Extract the [x, y] coordinate from the center of the cell holding the provided text.  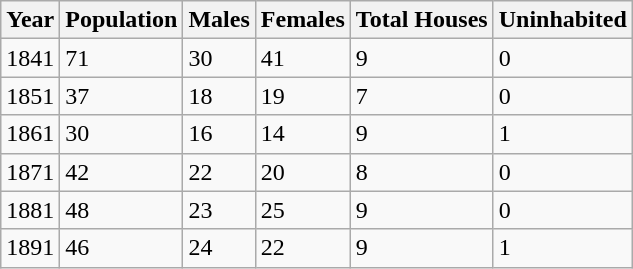
71 [122, 58]
7 [422, 96]
48 [122, 210]
1851 [30, 96]
16 [219, 134]
8 [422, 172]
42 [122, 172]
Uninhabited [562, 20]
25 [302, 210]
37 [122, 96]
41 [302, 58]
24 [219, 248]
Year [30, 20]
1841 [30, 58]
19 [302, 96]
Total Houses [422, 20]
1871 [30, 172]
Females [302, 20]
Males [219, 20]
1861 [30, 134]
23 [219, 210]
Population [122, 20]
1881 [30, 210]
14 [302, 134]
1891 [30, 248]
46 [122, 248]
20 [302, 172]
18 [219, 96]
